Locate the cell with the specified text and output its [x, y] center coordinate. 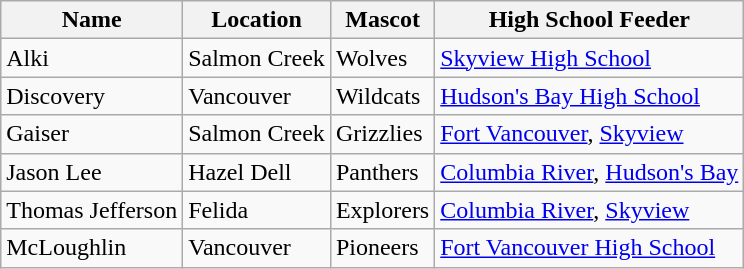
Jason Lee [92, 172]
Name [92, 20]
Columbia River, Skyview [590, 210]
Felida [257, 210]
High School Feeder [590, 20]
Location [257, 20]
Wildcats [382, 96]
Wolves [382, 58]
Skyview High School [590, 58]
Fort Vancouver, Skyview [590, 134]
Gaiser [92, 134]
Explorers [382, 210]
Columbia River, Hudson's Bay [590, 172]
Discovery [92, 96]
Thomas Jefferson [92, 210]
Fort Vancouver High School [590, 248]
Pioneers [382, 248]
Alki [92, 58]
McLoughlin [92, 248]
Hazel Dell [257, 172]
Panthers [382, 172]
Hudson's Bay High School [590, 96]
Grizzlies [382, 134]
Mascot [382, 20]
